Extract the [x, y] coordinate from the center of the cell holding the provided text.  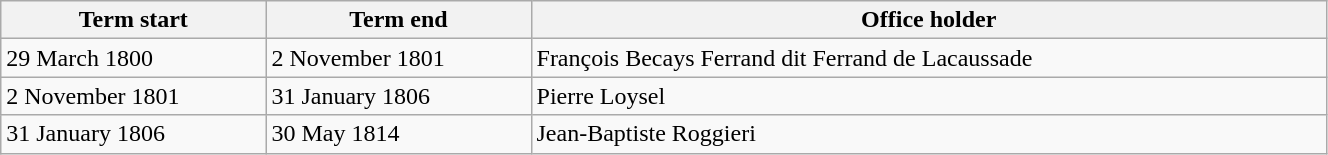
Jean-Baptiste Roggieri [928, 134]
Office holder [928, 20]
29 March 1800 [134, 58]
Term end [398, 20]
François Becays Ferrand dit Ferrand de Lacaussade [928, 58]
Term start [134, 20]
30 May 1814 [398, 134]
Pierre Loysel [928, 96]
